Search for the cell housing the specified text and yield its [X, Y] center coordinate. 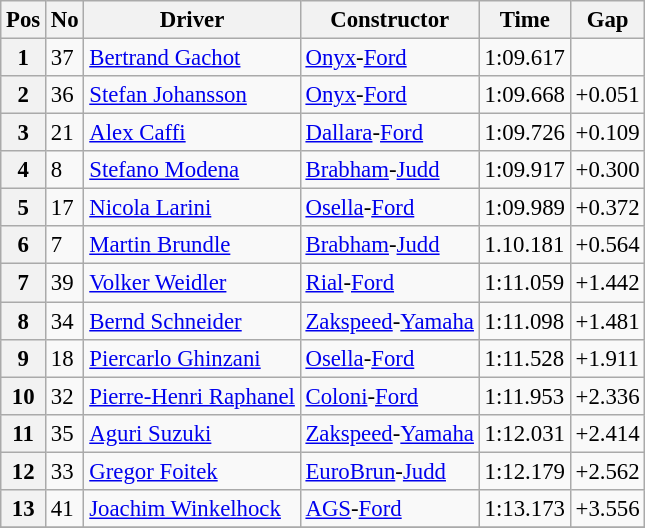
1:11.953 [524, 396]
1:12.031 [524, 433]
1:09.917 [524, 170]
Dallara-Ford [390, 133]
Aguri Suzuki [192, 433]
1:09.668 [524, 95]
No [65, 20]
Stefano Modena [192, 170]
Bernd Schneider [192, 321]
Time [524, 20]
Piercarlo Ghinzani [192, 358]
1:09.989 [524, 208]
1:11.098 [524, 321]
+0.051 [608, 95]
Alex Caffi [192, 133]
3 [24, 133]
+1.442 [608, 283]
39 [65, 283]
+1.481 [608, 321]
1:11.059 [524, 283]
Constructor [390, 20]
+2.562 [608, 471]
1.10.181 [524, 245]
12 [24, 471]
+0.564 [608, 245]
32 [65, 396]
Rial-Ford [390, 283]
Nicola Larini [192, 208]
10 [24, 396]
21 [65, 133]
1:12.179 [524, 471]
18 [65, 358]
13 [24, 509]
Joachim Winkelhock [192, 509]
+3.556 [608, 509]
+2.414 [608, 433]
4 [24, 170]
37 [65, 58]
Martin Brundle [192, 245]
41 [65, 509]
1:13.173 [524, 509]
Coloni-Ford [390, 396]
17 [65, 208]
+2.336 [608, 396]
Pierre-Henri Raphanel [192, 396]
Bertrand Gachot [192, 58]
1:09.617 [524, 58]
AGS-Ford [390, 509]
+0.300 [608, 170]
+1.911 [608, 358]
9 [24, 358]
5 [24, 208]
1 [24, 58]
EuroBrun-Judd [390, 471]
Gregor Foitek [192, 471]
Volker Weidler [192, 283]
+0.109 [608, 133]
36 [65, 95]
33 [65, 471]
11 [24, 433]
Driver [192, 20]
2 [24, 95]
1:11.528 [524, 358]
Stefan Johansson [192, 95]
Pos [24, 20]
1:09.726 [524, 133]
Gap [608, 20]
6 [24, 245]
34 [65, 321]
35 [65, 433]
+0.372 [608, 208]
